Output the (x, y) coordinate of the center of the cell containing the given text.  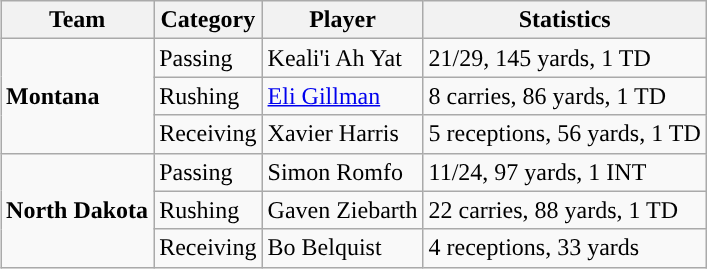
Montana (78, 96)
21/29, 145 yards, 1 TD (564, 58)
Xavier Harris (342, 134)
8 carries, 86 yards, 1 TD (564, 96)
Player (342, 20)
Bo Belquist (342, 248)
11/24, 97 yards, 1 INT (564, 172)
North Dakota (78, 210)
Gaven Ziebarth (342, 210)
Keali'i Ah Yat (342, 58)
Simon Romfo (342, 172)
Category (208, 20)
22 carries, 88 yards, 1 TD (564, 210)
Eli Gillman (342, 96)
4 receptions, 33 yards (564, 248)
Team (78, 20)
Statistics (564, 20)
5 receptions, 56 yards, 1 TD (564, 134)
